Search for the cell housing the specified text and yield its [X, Y] center coordinate. 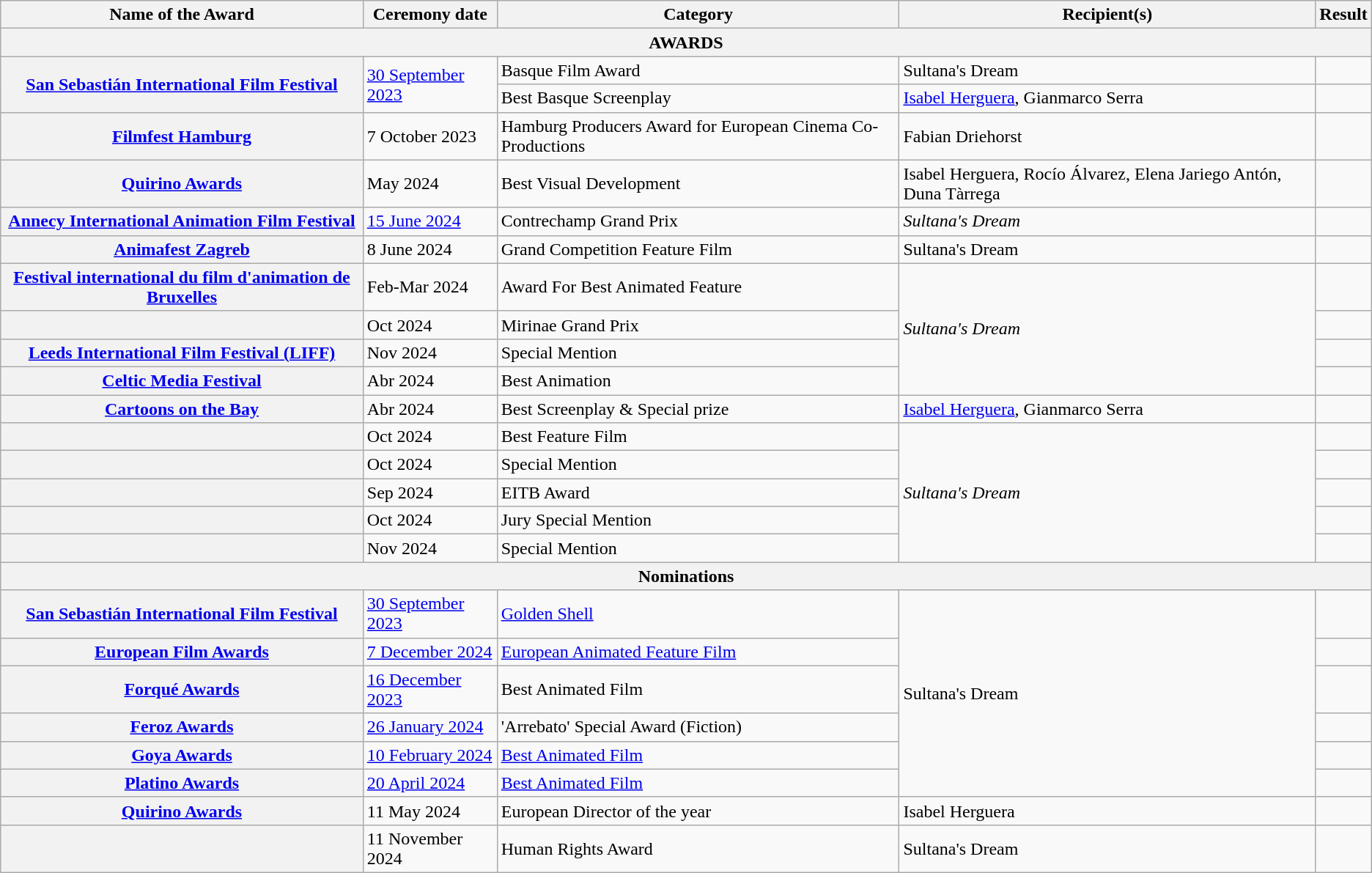
Feroz Awards [182, 727]
Result [1343, 15]
Category [698, 15]
Filmfest Hamburg [182, 136]
7 December 2024 [429, 652]
11 May 2024 [429, 811]
Platino Awards [182, 783]
Mirinae Grand Prix [698, 325]
Golden Shell [698, 614]
Annecy International Animation Film Festival [182, 221]
26 January 2024 [429, 727]
Nominations [686, 576]
European Director of the year [698, 811]
Sep 2024 [429, 493]
15 June 2024 [429, 221]
Best Visual Development [698, 183]
Best Feature Film [698, 437]
Hamburg Producers Award for European Cinema Co-Productions [698, 136]
Contrechamp Grand Prix [698, 221]
7 October 2023 [429, 136]
Recipient(s) [1107, 15]
Fabian Driehorst [1107, 136]
'Arrebato' Special Award (Fiction) [698, 727]
European Animated Feature Film [698, 652]
Ceremony date [429, 15]
Forqué Awards [182, 689]
16 December 2023 [429, 689]
Leeds International Film Festival (LIFF) [182, 353]
AWARDS [686, 43]
Basque Film Award [698, 70]
EITB Award [698, 493]
Isabel Herguera [1107, 811]
Animafest Zagreb [182, 249]
Celtic Media Festival [182, 380]
Festival international du film d'animation de Bruxelles [182, 287]
Goya Awards [182, 755]
8 June 2024 [429, 249]
Isabel Herguera, Rocío Álvarez, Elena Jariego Antón, Duna Tàrrega [1107, 183]
Feb-Mar 2024 [429, 287]
Award For Best Animated Feature [698, 287]
11 November 2024 [429, 849]
10 February 2024 [429, 755]
May 2024 [429, 183]
Name of the Award [182, 15]
Grand Competition Feature Film [698, 249]
20 April 2024 [429, 783]
Best Animation [698, 380]
European Film Awards [182, 652]
Human Rights Award [698, 849]
Best Screenplay & Special prize [698, 408]
Jury Special Mention [698, 520]
Best Basque Screenplay [698, 98]
Cartoons on the Bay [182, 408]
